Identify which cell holds the provided text, then report its (X, Y) central coordinate. 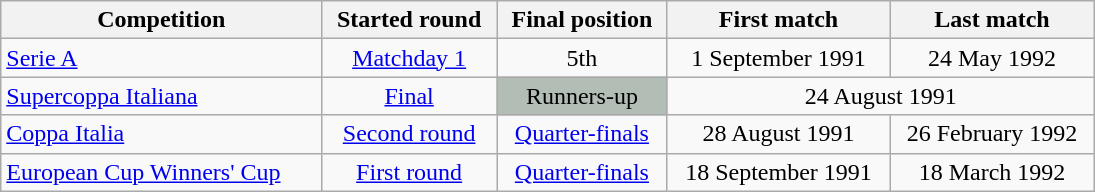
24 May 1992 (992, 58)
1 September 1991 (778, 58)
Final position (582, 20)
28 August 1991 (778, 134)
26 February 1992 (992, 134)
Serie A (162, 58)
Runners-up (582, 96)
Matchday 1 (410, 58)
Final (410, 96)
18 September 1991 (778, 172)
5th (582, 58)
First match (778, 20)
First round (410, 172)
Competition (162, 20)
Last match (992, 20)
18 March 1992 (992, 172)
24 August 1991 (880, 96)
Supercoppa Italiana (162, 96)
Second round (410, 134)
Coppa Italia (162, 134)
European Cup Winners' Cup (162, 172)
Started round (410, 20)
